Find where the given text appears and provide that cell's center as [x, y] coordinate. 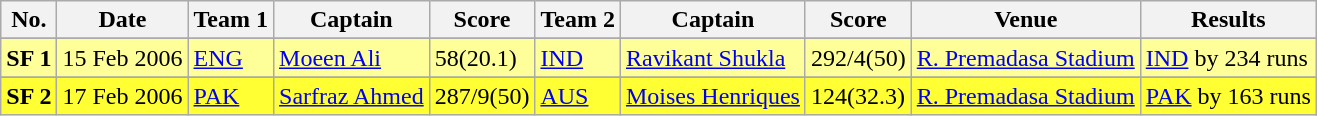
Moeen Ali [352, 58]
SF 1 [29, 58]
IND [578, 58]
AUS [578, 96]
287/9(50) [482, 96]
Team 2 [578, 20]
Moises Henriques [712, 96]
No. [29, 20]
Team 1 [231, 20]
IND by 234 runs [1228, 58]
Date [122, 20]
58(20.1) [482, 58]
Sarfraz Ahmed [352, 96]
124(32.3) [858, 96]
292/4(50) [858, 58]
15 Feb 2006 [122, 58]
SF 2 [29, 96]
ENG [231, 58]
Results [1228, 20]
Venue [1026, 20]
17 Feb 2006 [122, 96]
PAK [231, 96]
PAK by 163 runs [1228, 96]
Ravikant Shukla [712, 58]
